Locate the cell with the specified text and output its [X, Y] center coordinate. 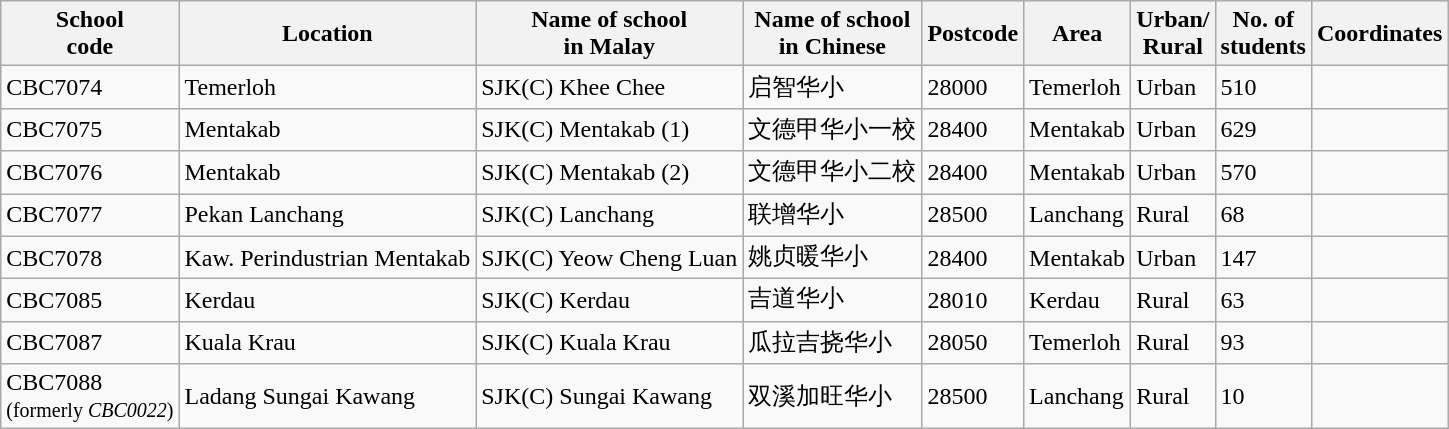
Pekan Lanchang [328, 216]
28050 [973, 342]
CBC7085 [90, 300]
文德甲华小二校 [832, 172]
SJK(C) Khee Chee [610, 88]
Schoolcode [90, 34]
63 [1263, 300]
No. ofstudents [1263, 34]
CBC7078 [90, 258]
CBC7087 [90, 342]
SJK(C) Lanchang [610, 216]
SJK(C) Sungai Kawang [610, 396]
629 [1263, 130]
文德甲华小一校 [832, 130]
瓜拉吉挠华小 [832, 342]
Postcode [973, 34]
CBC7077 [90, 216]
Name of schoolin Chinese [832, 34]
Name of schoolin Malay [610, 34]
CBC7076 [90, 172]
姚贞暖华小 [832, 258]
SJK(C) Kuala Krau [610, 342]
CBC7088(formerly CBC0022) [90, 396]
双溪加旺华小 [832, 396]
CBC7074 [90, 88]
CBC7075 [90, 130]
启智华小 [832, 88]
Area [1078, 34]
510 [1263, 88]
联增华小 [832, 216]
Kaw. Perindustrian Mentakab [328, 258]
570 [1263, 172]
68 [1263, 216]
Ladang Sungai Kawang [328, 396]
SJK(C) Mentakab (1) [610, 130]
SJK(C) Mentakab (2) [610, 172]
28010 [973, 300]
吉道华小 [832, 300]
Kuala Krau [328, 342]
SJK(C) Kerdau [610, 300]
SJK(C) Yeow Cheng Luan [610, 258]
28000 [973, 88]
Urban/Rural [1173, 34]
Location [328, 34]
147 [1263, 258]
Coordinates [1379, 34]
93 [1263, 342]
10 [1263, 396]
